Capture the cell that displays the provided text and extract its (x, y) central coordinate. 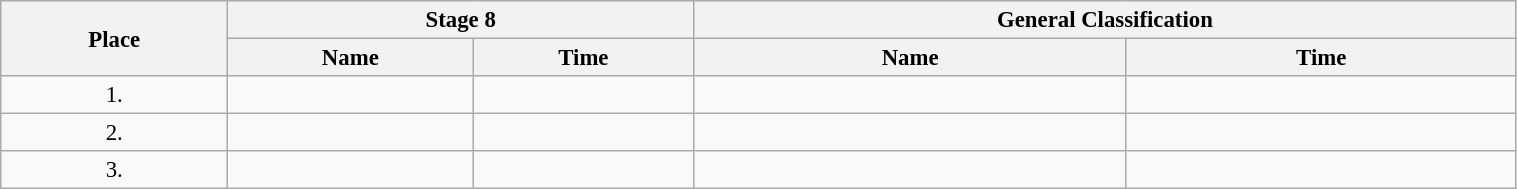
3. (114, 170)
Stage 8 (461, 20)
General Classification (1105, 20)
1. (114, 95)
Place (114, 38)
2. (114, 133)
